Identify which cell holds the provided text, then report its (x, y) central coordinate. 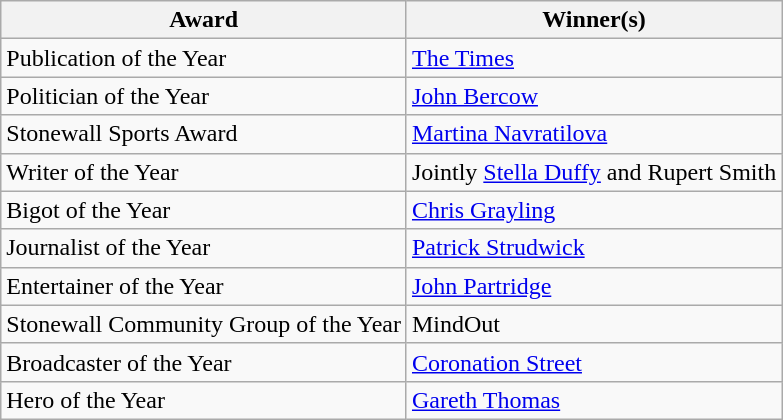
Hero of the Year (204, 400)
Stonewall Community Group of the Year (204, 324)
Martina Navratilova (594, 134)
The Times (594, 58)
Award (204, 20)
Stonewall Sports Award (204, 134)
Coronation Street (594, 362)
Jointly Stella Duffy and Rupert Smith (594, 172)
Politician of the Year (204, 96)
Broadcaster of the Year (204, 362)
Writer of the Year (204, 172)
Entertainer of the Year (204, 286)
Publication of the Year (204, 58)
Journalist of the Year (204, 248)
Patrick Strudwick (594, 248)
Gareth Thomas (594, 400)
John Bercow (594, 96)
Winner(s) (594, 20)
John Partridge (594, 286)
MindOut (594, 324)
Bigot of the Year (204, 210)
Chris Grayling (594, 210)
